Return (x, y) of the center of cell containing provided text 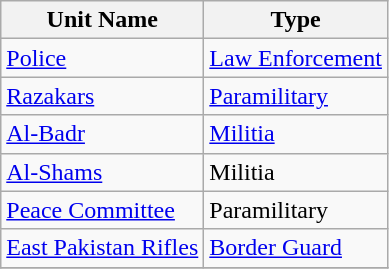
Razakars (102, 96)
Police (102, 58)
Law Enforcement (296, 58)
Unit Name (102, 20)
East Pakistan Rifles (102, 248)
Border Guard (296, 248)
Al-Badr (102, 134)
Peace Committee (102, 210)
Al-Shams (102, 172)
Type (296, 20)
